Find where the given text appears and provide that cell's center as [x, y] coordinate. 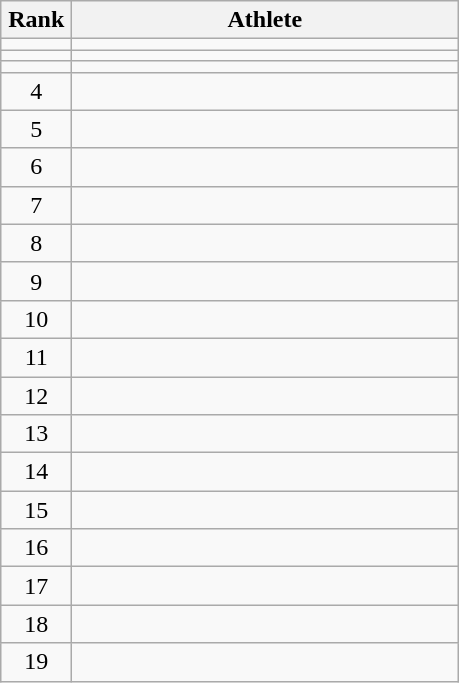
5 [36, 129]
10 [36, 319]
14 [36, 472]
13 [36, 434]
19 [36, 662]
11 [36, 357]
18 [36, 624]
9 [36, 281]
4 [36, 91]
17 [36, 586]
7 [36, 205]
6 [36, 167]
15 [36, 510]
Athlete [265, 20]
8 [36, 243]
Rank [36, 20]
12 [36, 395]
16 [36, 548]
